Pinpoint the cell where the given text exists, returning its [x, y] midpoint coordinate. 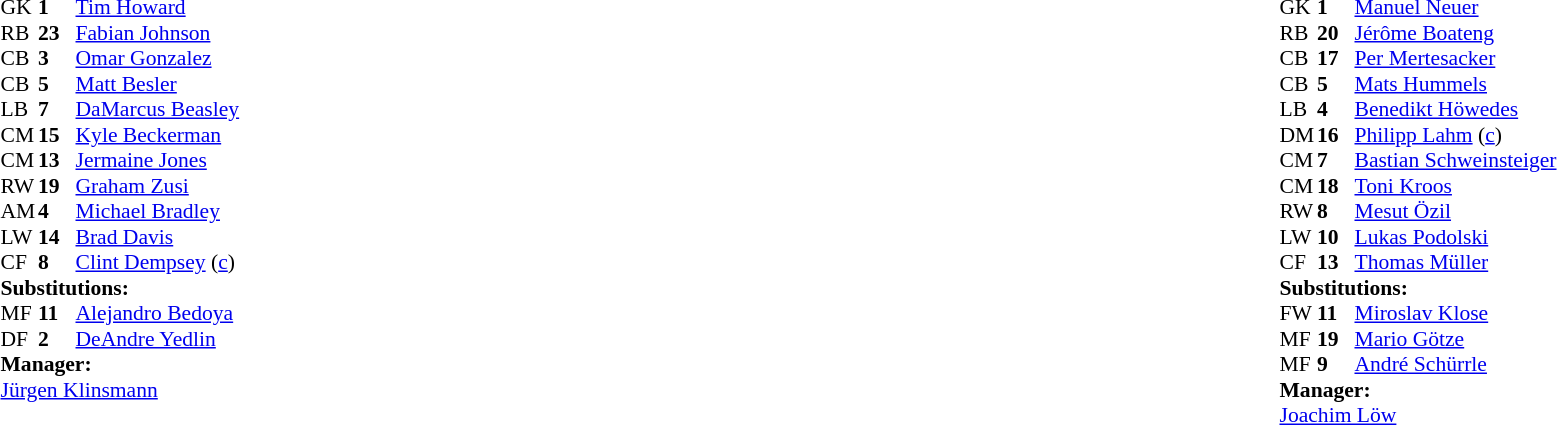
Omar Gonzalez [158, 59]
Jérôme Boateng [1455, 33]
16 [1336, 135]
Mesut Özil [1455, 211]
Toni Kroos [1455, 186]
Per Mertesacker [1455, 59]
Mario Götze [1455, 339]
Alejandro Bedoya [158, 313]
2 [57, 339]
23 [57, 33]
Jürgen Klinsmann [120, 390]
Clint Dempsey (c) [158, 263]
Graham Zusi [158, 186]
Miroslav Klose [1455, 313]
Philipp Lahm (c) [1455, 135]
DM [1298, 135]
20 [1336, 33]
Lukas Podolski [1455, 237]
Kyle Beckerman [158, 135]
FW [1298, 313]
AM [19, 211]
DF [19, 339]
18 [1336, 186]
14 [57, 237]
Thomas Müller [1455, 263]
DaMarcus Beasley [158, 109]
17 [1336, 59]
Michael Bradley [158, 211]
15 [57, 135]
9 [1336, 365]
10 [1336, 237]
3 [57, 59]
André Schürrle [1455, 365]
Fabian Johnson [158, 33]
DeAndre Yedlin [158, 339]
Benedikt Höwedes [1455, 109]
Matt Besler [158, 84]
Mats Hummels [1455, 84]
Brad Davis [158, 237]
Bastian Schweinsteiger [1455, 161]
Jermaine Jones [158, 161]
